Search for the cell housing the specified text and yield its (x, y) center coordinate. 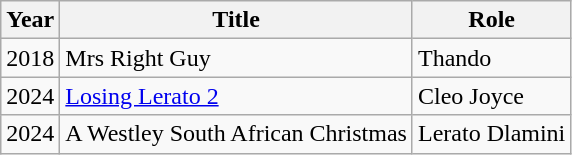
Cleo Joyce (491, 96)
2018 (30, 58)
Year (30, 20)
Role (491, 20)
Mrs Right Guy (236, 58)
Thando (491, 58)
Title (236, 20)
A Westley South African Christmas (236, 134)
Lerato Dlamini (491, 134)
Losing Lerato 2 (236, 96)
